Provide the [x, y] coordinate of the cell's center where the given text is located.  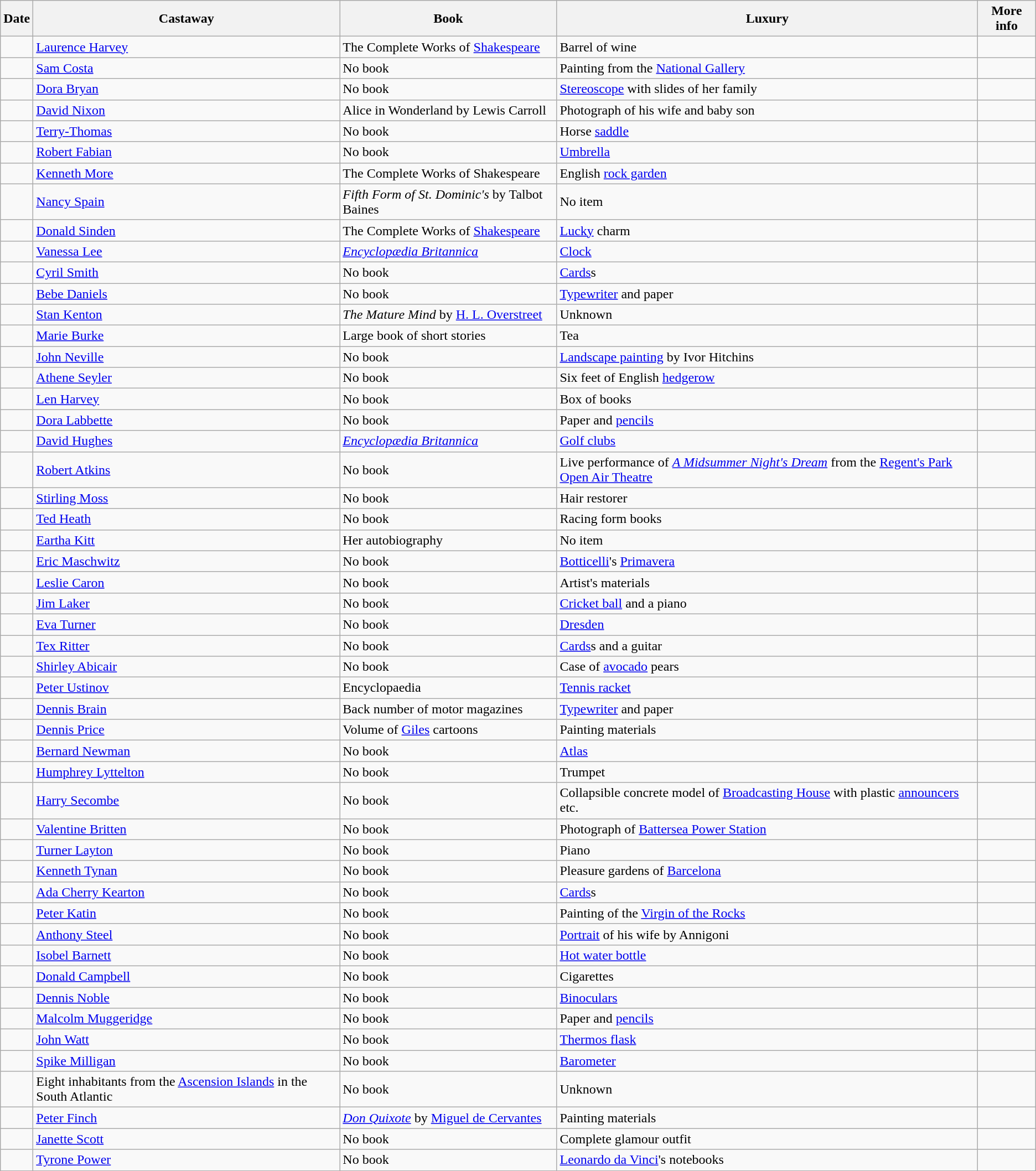
Terry-Thomas [187, 131]
Robert Atkins [187, 469]
Golf clubs [767, 441]
Large book of short stories [448, 336]
Anthony Steel [187, 934]
The Mature Mind by H. L. Overstreet [448, 315]
Humphrey Lyttelton [187, 772]
Harry Secombe [187, 800]
Dennis Noble [187, 998]
More info [1007, 19]
Fifth Form of St. Dominic's by Talbot Baines [448, 201]
Malcolm Muggeridge [187, 1019]
Donald Sinden [187, 230]
Marie Burke [187, 336]
Athene Seyler [187, 378]
Photograph of his wife and baby son [767, 110]
Tex Ritter [187, 646]
Pleasure gardens of Barcelona [767, 871]
Painting from the National Gallery [767, 68]
Leslie Caron [187, 582]
Complete glamour outfit [767, 1139]
Cardss and a guitar [767, 646]
Ada Cherry Kearton [187, 892]
Bernard Newman [187, 751]
Jim Laker [187, 603]
Painting of the Virgin of the Rocks [767, 913]
Photograph of Battersea Power Station [767, 829]
Trumpet [767, 772]
Stirling Moss [187, 498]
Box of books [767, 399]
Botticelli's Primavera [767, 561]
Live performance of A Midsummer Night's Dream from the Regent's Park Open Air Theatre [767, 469]
Binoculars [767, 998]
Cigarettes [767, 976]
Peter Ustinov [187, 688]
Robert Fabian [187, 152]
Atlas [767, 751]
Tennis racket [767, 688]
Stan Kenton [187, 315]
Portrait of his wife by Annigoni [767, 934]
Racing form books [767, 519]
Laurence Harvey [187, 47]
Date [17, 19]
Lucky charm [767, 230]
Shirley Abicair [187, 667]
Spike Milligan [187, 1061]
Kenneth Tynan [187, 871]
John Neville [187, 357]
Eric Maschwitz [187, 561]
Artist's materials [767, 582]
Castaway [187, 19]
English rock garden [767, 173]
Hot water bottle [767, 955]
Len Harvey [187, 399]
Vanessa Lee [187, 251]
Dennis Price [187, 730]
Landscape painting by Ivor Hitchins [767, 357]
Kenneth More [187, 173]
Ted Heath [187, 519]
Cyril Smith [187, 272]
Piano [767, 850]
Clock [767, 251]
Cricket ball and a piano [767, 603]
David Hughes [187, 441]
Six feet of English hedgerow [767, 378]
Sam Costa [187, 68]
Her autobiography [448, 540]
Dora Bryan [187, 89]
Hair restorer [767, 498]
Book [448, 19]
Alice in Wonderland by Lewis Carroll [448, 110]
Isobel Barnett [187, 955]
Barometer [767, 1061]
Turner Layton [187, 850]
Dresden [767, 624]
Peter Finch [187, 1118]
Encyclopaedia [448, 688]
Eight inhabitants from the Ascension Islands in the South Atlantic [187, 1089]
Peter Katin [187, 913]
Barrel of wine [767, 47]
Valentine Britten [187, 829]
Dora Labbette [187, 420]
Horse saddle [767, 131]
Eartha Kitt [187, 540]
Eva Turner [187, 624]
David Nixon [187, 110]
Collapsible concrete model of Broadcasting House with plastic announcers etc. [767, 800]
Nancy Spain [187, 201]
Case of avocado pears [767, 667]
Stereoscope with slides of her family [767, 89]
Tyrone Power [187, 1160]
Umbrella [767, 152]
Janette Scott [187, 1139]
Volume of Giles cartoons [448, 730]
Leonardo da Vinci's notebooks [767, 1160]
Bebe Daniels [187, 294]
Back number of motor magazines [448, 709]
Thermos flask [767, 1040]
Don Quixote by Miguel de Cervantes [448, 1118]
Tea [767, 336]
Luxury [767, 19]
Dennis Brain [187, 709]
John Watt [187, 1040]
Donald Campbell [187, 976]
